Return [x, y] of the center of cell containing provided text 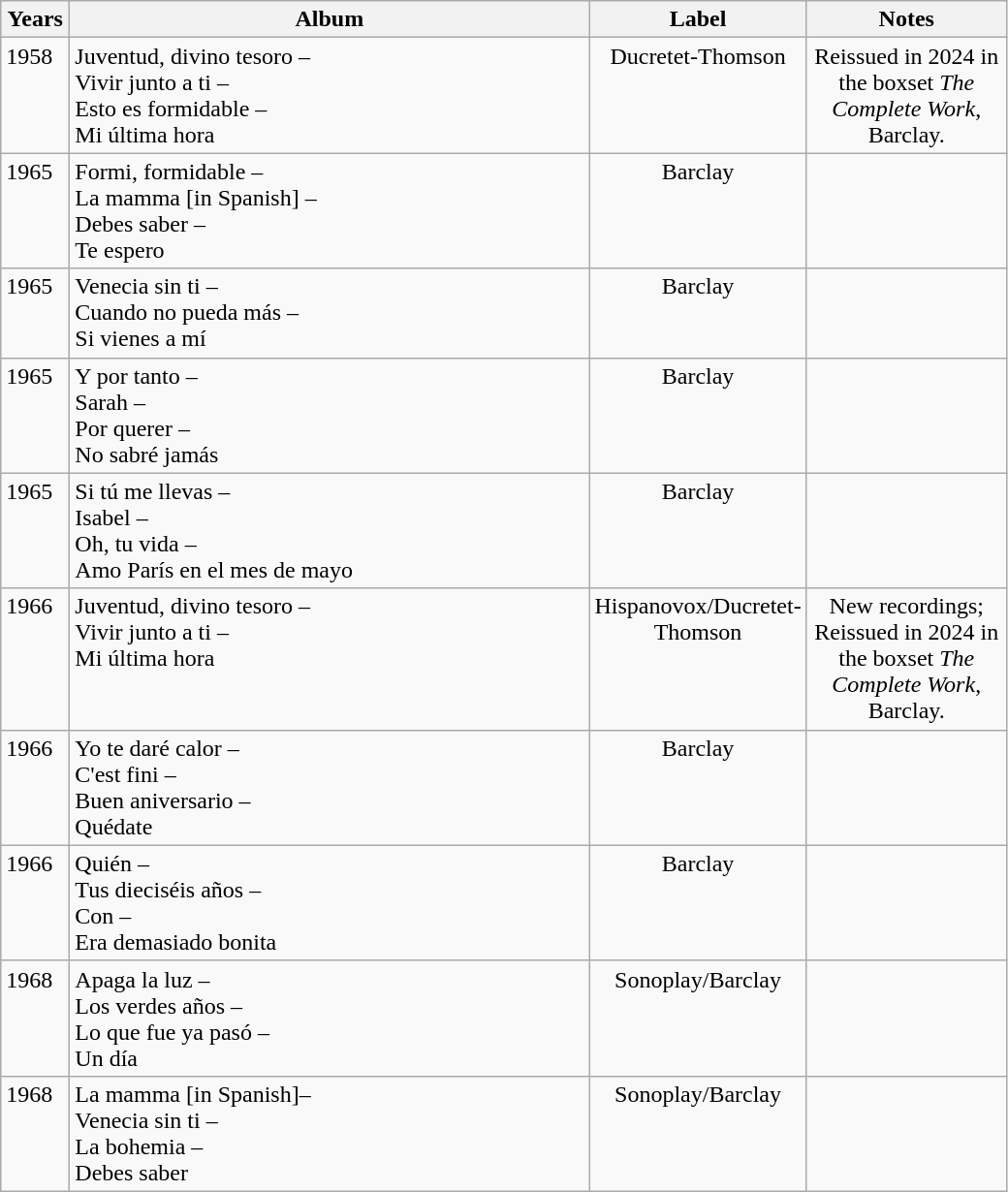
Notes [906, 19]
1958 [35, 95]
Apaga la luz –Los verdes años –Lo que fue ya pasó –Un día [330, 1018]
La mamma [in Spanish]–Venecia sin ti –La bohemia –Debes saber [330, 1134]
Label [698, 19]
Juventud, divino tesoro –Vivir junto a ti –Mi última hora [330, 659]
Juventud, divino tesoro –Vivir junto a ti –Esto es formidable –Mi última hora [330, 95]
Album [330, 19]
Formi, formidable –La mamma [in Spanish] –Debes saber –Te espero [330, 211]
Si tú me llevas –Isabel –Oh, tu vida –Amo París en el mes de mayo [330, 531]
Y por tanto –Sarah –Por querer –No sabré jamás [330, 415]
Years [35, 19]
Hispanovox/Ducretet-Thomson [698, 659]
Venecia sin ti –Cuando no pueda más –Si vienes a mí [330, 313]
Yo te daré calor –C'est fini –Buen aniversario –Quédate [330, 787]
New recordings; Reissued in 2024 in the boxset The Complete Work, Barclay. [906, 659]
Reissued in 2024 in the boxset The Complete Work, Barclay. [906, 95]
Ducretet-Thomson [698, 95]
Quién –Tus dieciséis años –Con –Era demasiado bonita [330, 903]
